From the cell containing the given text, extract its center point as (X, Y) coordinate. 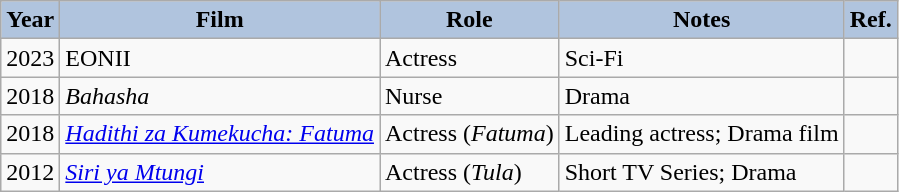
Leading actress; Drama film (702, 134)
Siri ya Mtungi (220, 172)
EONII (220, 58)
Hadithi za Kumekucha: Fatuma (220, 134)
Ref. (870, 20)
Role (470, 20)
Actress (Fatuma) (470, 134)
Actress (Tula) (470, 172)
Sci-Fi (702, 58)
2012 (30, 172)
Year (30, 20)
2023 (30, 58)
Notes (702, 20)
Actress (470, 58)
Bahasha (220, 96)
Drama (702, 96)
Short TV Series; Drama (702, 172)
Nurse (470, 96)
Film (220, 20)
